Scan for the cell matching the given text and deliver its (X, Y) coordinate at center. 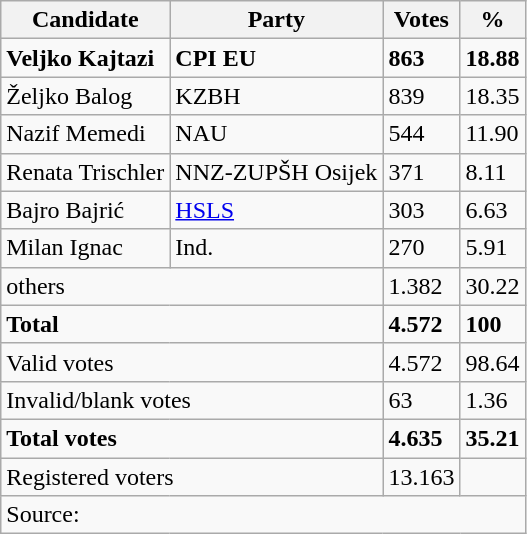
98.64 (492, 362)
Ind. (276, 248)
18.35 (492, 96)
63 (422, 400)
KZBH (276, 96)
CPI EU (276, 58)
371 (422, 172)
30.22 (492, 286)
8.11 (492, 172)
839 (422, 96)
35.21 (492, 438)
NAU (276, 134)
11.90 (492, 134)
Željko Balog (86, 96)
% (492, 20)
6.63 (492, 210)
Veljko Kajtazi (86, 58)
544 (422, 134)
Registered voters (192, 477)
100 (492, 324)
HSLS (276, 210)
Votes (422, 20)
5.91 (492, 248)
Renata Trischler (86, 172)
270 (422, 248)
NNZ-ZUPŠH Osijek (276, 172)
Total (192, 324)
others (192, 286)
Nazif Memedi (86, 134)
Source: (263, 515)
Party (276, 20)
Total votes (192, 438)
18.88 (492, 58)
Candidate (86, 20)
1.36 (492, 400)
303 (422, 210)
13.163 (422, 477)
863 (422, 58)
Invalid/blank votes (192, 400)
Bajro Bajrić (86, 210)
Valid votes (192, 362)
Milan Ignac (86, 248)
1.382 (422, 286)
4.635 (422, 438)
